Extract the [x, y] coordinate from the center of the cell holding the provided text.  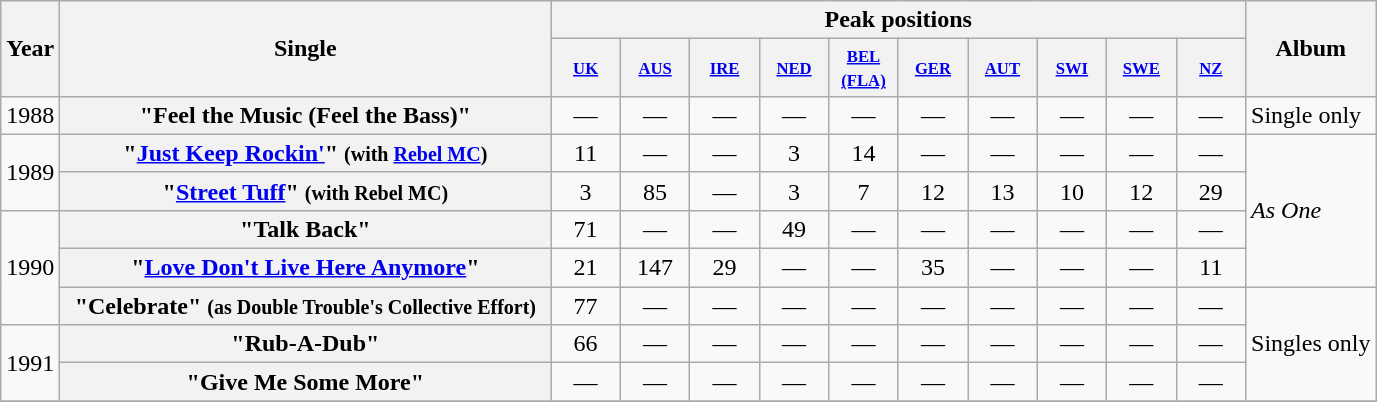
77 [586, 306]
"Talk Back" [306, 229]
IRE [724, 68]
"Give Me Some More" [306, 382]
1989 [30, 172]
SWE [1142, 68]
AUS [654, 68]
"Rub-A-Dub" [306, 344]
SWI [1072, 68]
GER [932, 68]
14 [864, 153]
BEL(FLA) [864, 68]
"Just Keep Rockin'" (with Rebel MC) [306, 153]
Single only [1311, 115]
Album [1311, 49]
"Feel the Music (Feel the Bass)" [306, 115]
7 [864, 191]
UK [586, 68]
35 [932, 268]
49 [794, 229]
71 [586, 229]
NED [794, 68]
147 [654, 268]
1990 [30, 267]
21 [586, 268]
"Love Don't Live Here Anymore" [306, 268]
1988 [30, 115]
Peak positions [898, 20]
10 [1072, 191]
Year [30, 49]
85 [654, 191]
13 [1002, 191]
1991 [30, 363]
As One [1311, 210]
Singles only [1311, 344]
Single [306, 49]
"Celebrate" (as Double Trouble's Collective Effort) [306, 306]
66 [586, 344]
AUT [1002, 68]
NZ [1210, 68]
"Street Tuff" (with Rebel MC) [306, 191]
